Return [x, y] of the center of cell containing provided text 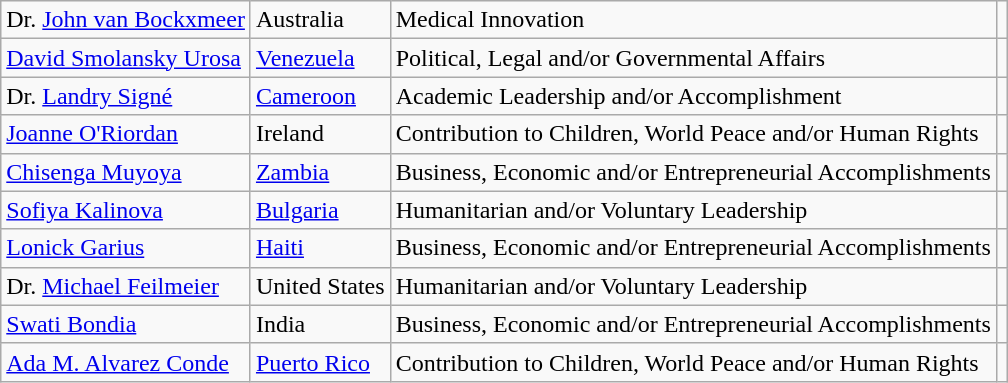
Dr. Landry Signé [126, 96]
Cameroon [320, 96]
Australia [320, 20]
Haiti [320, 248]
Joanne O'Riordan [126, 134]
Medical Innovation [693, 20]
Ireland [320, 134]
Bulgaria [320, 210]
Lonick Garius [126, 248]
Dr. John van Bockxmeer [126, 20]
Ada M. Alvarez Conde [126, 362]
Swati Bondia [126, 324]
Chisenga Muyoya [126, 172]
Academic Leadership and/or Accomplishment [693, 96]
Puerto Rico [320, 362]
Venezuela [320, 58]
Sofiya Kalinova [126, 210]
United States [320, 286]
Dr. Michael Feilmeier [126, 286]
Zambia [320, 172]
David Smolansky Urosa [126, 58]
Political, Legal and/or Governmental Affairs [693, 58]
India [320, 324]
